Return [x, y] of the center of cell containing provided text 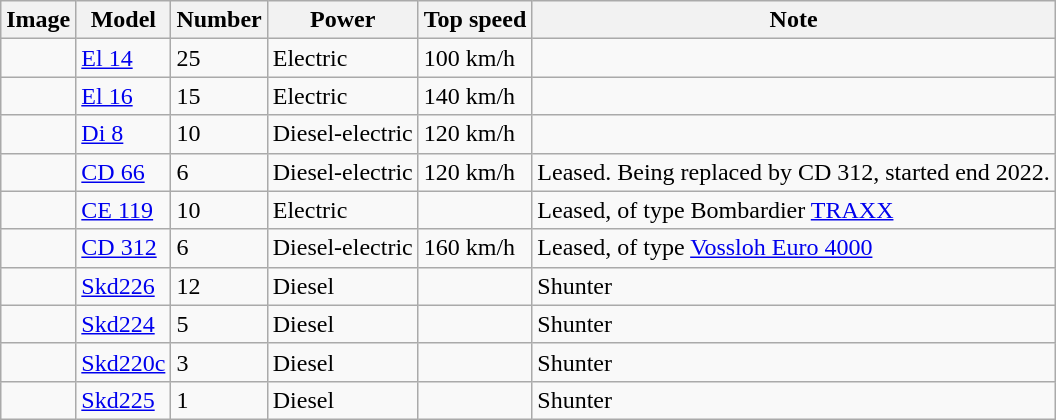
CE 119 [124, 210]
El 16 [124, 96]
140 km/h [475, 96]
Skd225 [124, 400]
Model [124, 20]
Leased, of type Vossloh Euro 4000 [794, 248]
12 [219, 286]
Top speed [475, 20]
Number [219, 20]
3 [219, 362]
Leased. Being replaced by CD 312, started end 2022. [794, 172]
Leased, of type Bombardier TRAXX [794, 210]
100 km/h [475, 58]
15 [219, 96]
Note [794, 20]
Skd226 [124, 286]
CD 312 [124, 248]
El 14 [124, 58]
Power [342, 20]
1 [219, 400]
Skd224 [124, 324]
Image [38, 20]
Di 8 [124, 134]
160 km/h [475, 248]
Skd220c [124, 362]
CD 66 [124, 172]
25 [219, 58]
5 [219, 324]
